Scan for the cell matching the given text and deliver its [X, Y] coordinate at center. 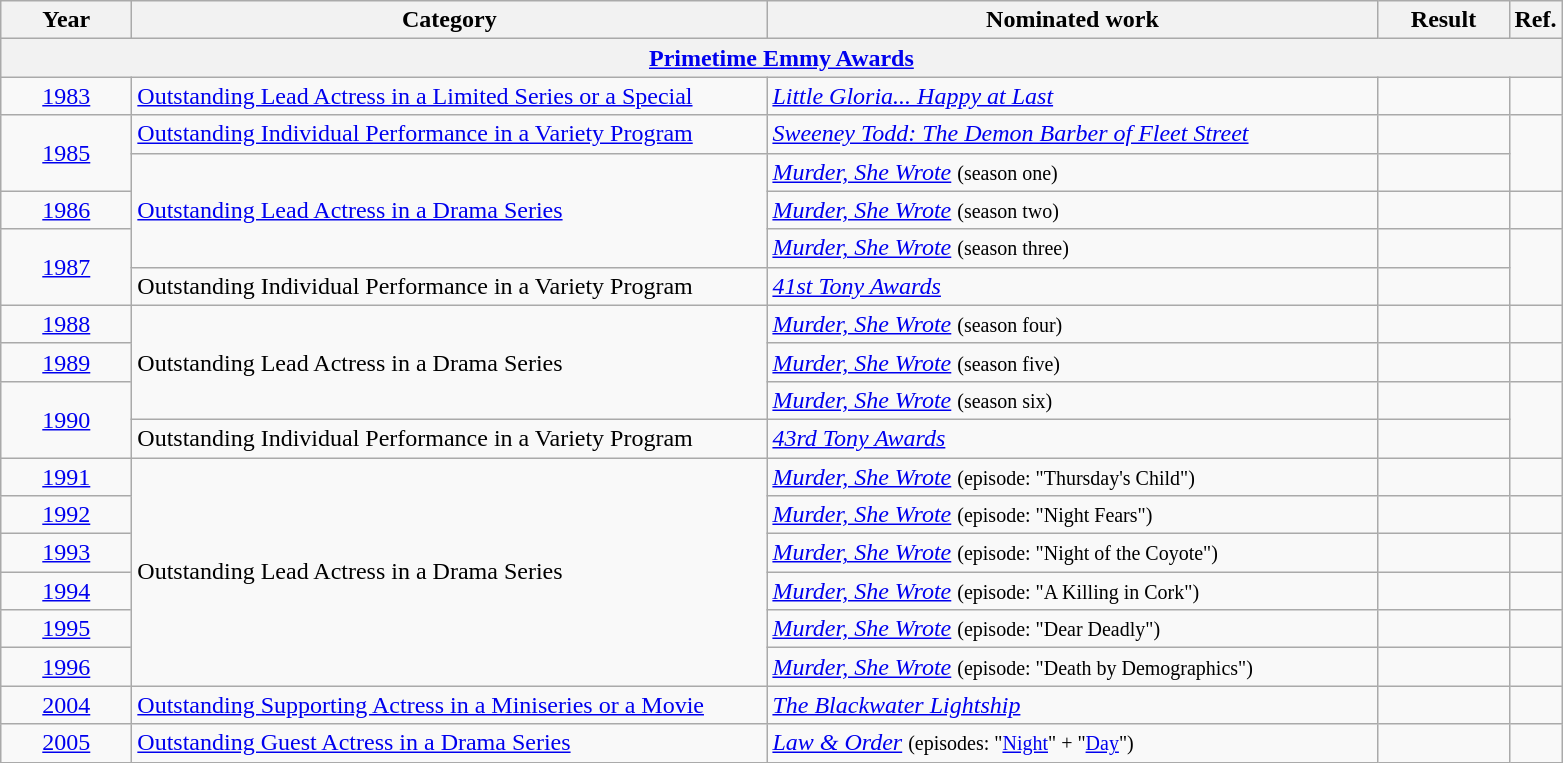
Murder, She Wrote (season four) [1072, 324]
Sweeney Todd: The Demon Barber of Fleet Street [1072, 134]
Little Gloria... Happy at Last [1072, 96]
Result [1444, 20]
Murder, She Wrote (episode: "Night Fears") [1072, 515]
1983 [66, 96]
Law & Order (episodes: "Night" + "Day") [1072, 743]
Murder, She Wrote (episode: "A Killing in Cork") [1072, 591]
1991 [66, 477]
Ref. [1536, 20]
43rd Tony Awards [1072, 438]
2005 [66, 743]
Outstanding Supporting Actress in a Miniseries or a Movie [450, 705]
Outstanding Lead Actress in a Limited Series or a Special [450, 96]
1993 [66, 553]
Primetime Emmy Awards [782, 58]
1987 [66, 267]
Murder, She Wrote (episode: "Dear Deadly") [1072, 629]
Murder, She Wrote (episode: "Night of the Coyote") [1072, 553]
1994 [66, 591]
1989 [66, 362]
Outstanding Guest Actress in a Drama Series [450, 743]
Murder, She Wrote (season one) [1072, 172]
1995 [66, 629]
41st Tony Awards [1072, 286]
1985 [66, 153]
1990 [66, 419]
Murder, She Wrote (episode: "Death by Demographics") [1072, 667]
Nominated work [1072, 20]
1988 [66, 324]
Murder, She Wrote (season three) [1072, 248]
1996 [66, 667]
Murder, She Wrote (season six) [1072, 400]
Murder, She Wrote (season five) [1072, 362]
Murder, She Wrote (episode: "Thursday's Child") [1072, 477]
Year [66, 20]
Category [450, 20]
Murder, She Wrote (season two) [1072, 210]
1986 [66, 210]
The Blackwater Lightship [1072, 705]
1992 [66, 515]
2004 [66, 705]
